Output the (x, y) coordinate of the center of the cell containing the given text.  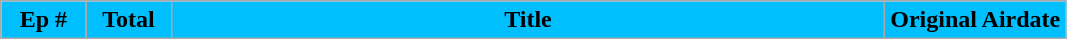
Ep # (44, 20)
Total (128, 20)
Original Airdate (976, 20)
Title (528, 20)
